Provide the [X, Y] coordinate of the cell's center where the given text is located.  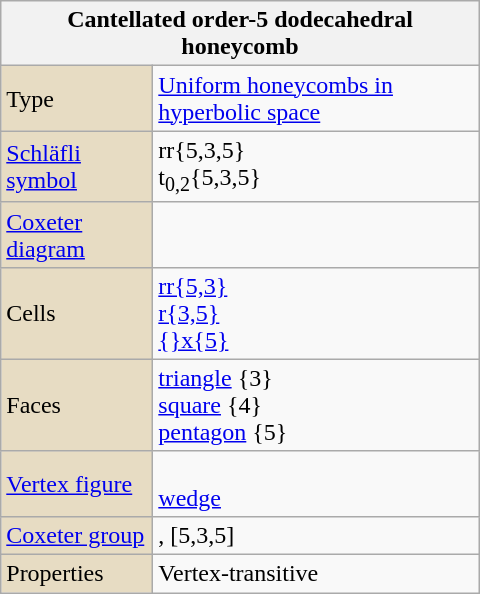
Type [77, 98]
Cantellated order-5 dodecahedral honeycomb [240, 34]
Vertex-transitive [316, 574]
Properties [77, 574]
rr{5,3,5}t0,2{5,3,5} [316, 166]
, [5,3,5] [316, 535]
Schläfli symbol [77, 166]
Coxeter group [77, 535]
Vertex figure [77, 484]
wedge [316, 484]
triangle {3}square {4}pentagon {5} [316, 405]
Cells [77, 313]
Coxeter diagram [77, 234]
rr{5,3} r{3,5} {}x{5} [316, 313]
Uniform honeycombs in hyperbolic space [316, 98]
Faces [77, 405]
